Identify which cell holds the provided text, then report its (x, y) central coordinate. 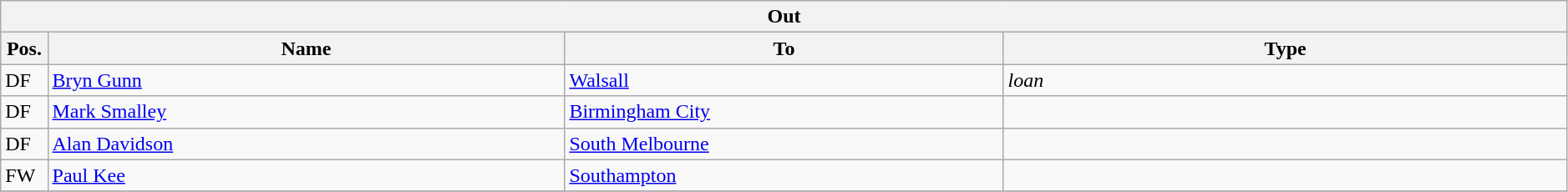
Type (1285, 48)
To (784, 48)
Pos. (24, 48)
Alan Davidson (306, 144)
Paul Kee (306, 175)
Out (784, 17)
FW (24, 175)
Southampton (784, 175)
Bryn Gunn (306, 80)
Mark Smalley (306, 112)
South Melbourne (784, 144)
Name (306, 48)
loan (1285, 80)
Birmingham City (784, 112)
Walsall (784, 80)
